Output the (x, y) coordinate of the center of the cell containing the given text.  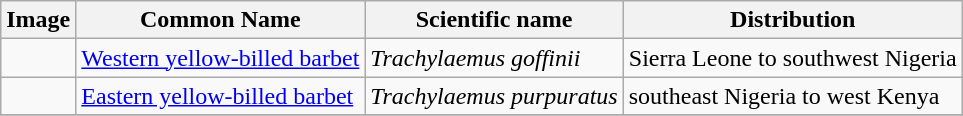
southeast Nigeria to west Kenya (792, 96)
Image (38, 20)
Sierra Leone to southwest Nigeria (792, 58)
Trachylaemus goffinii (494, 58)
Eastern yellow-billed barbet (220, 96)
Western yellow-billed barbet (220, 58)
Common Name (220, 20)
Scientific name (494, 20)
Distribution (792, 20)
Trachylaemus purpuratus (494, 96)
